Find where the given text appears and provide that cell's center as (x, y) coordinate. 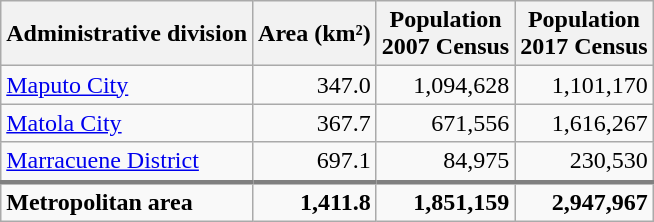
2,947,967 (584, 202)
367.7 (315, 123)
230,530 (584, 162)
1,101,170 (584, 85)
671,556 (445, 123)
1,616,267 (584, 123)
Marracuene District (127, 162)
1,411.8 (315, 202)
Maputo City (127, 85)
697.1 (315, 162)
347.0 (315, 85)
Population 2007 Census (445, 34)
Population 2017 Census (584, 34)
1,094,628 (445, 85)
1,851,159 (445, 202)
84,975 (445, 162)
Area (km²) (315, 34)
Matola City (127, 123)
Metropolitan area (127, 202)
Administrative division (127, 34)
